Scan for the cell matching the given text and deliver its [x, y] coordinate at center. 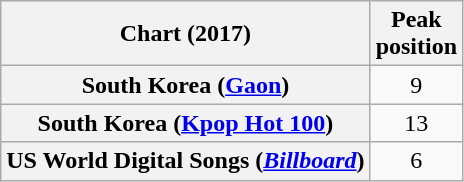
South Korea (Gaon) [186, 85]
Peak position [416, 34]
South Korea (Kpop Hot 100) [186, 123]
6 [416, 161]
Chart (2017) [186, 34]
9 [416, 85]
US World Digital Songs (Billboard) [186, 161]
13 [416, 123]
